Extract the (x, y) coordinate from the center of the cell holding the provided text.  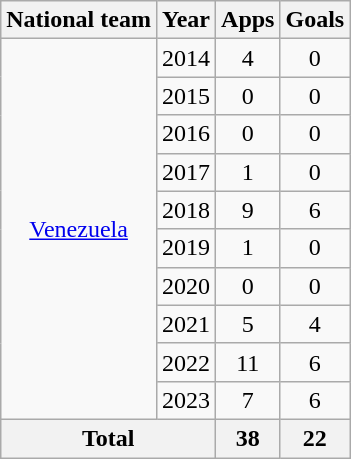
22 (315, 438)
2016 (186, 134)
Apps (248, 20)
National team (79, 20)
2014 (186, 58)
38 (248, 438)
5 (248, 324)
Total (108, 438)
2022 (186, 362)
Year (186, 20)
2021 (186, 324)
9 (248, 210)
2018 (186, 210)
11 (248, 362)
2023 (186, 400)
2017 (186, 172)
2020 (186, 286)
2015 (186, 96)
Venezuela (79, 230)
Goals (315, 20)
7 (248, 400)
2019 (186, 248)
